Capture the cell that displays the provided text and extract its (x, y) central coordinate. 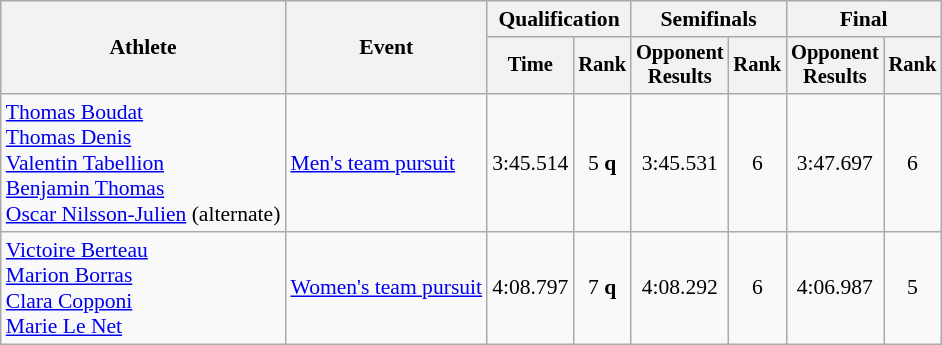
Women's team pursuit (386, 288)
3:45.514 (530, 163)
Men's team pursuit (386, 163)
4:08.292 (680, 288)
Athlete (144, 48)
5 (913, 288)
Time (530, 66)
Thomas BoudatThomas DenisValentin TabellionBenjamin ThomasOscar Nilsson-Julien (alternate) (144, 163)
Victoire BerteauMarion BorrasClara CopponiMarie Le Net (144, 288)
Semifinals (708, 19)
4:08.797 (530, 288)
5 q (602, 163)
7 q (602, 288)
3:45.531 (680, 163)
4:06.987 (834, 288)
Event (386, 48)
Qualification (559, 19)
Final (864, 19)
3:47.697 (834, 163)
